Provide the (X, Y) coordinate of the cell's center where the given text is located.  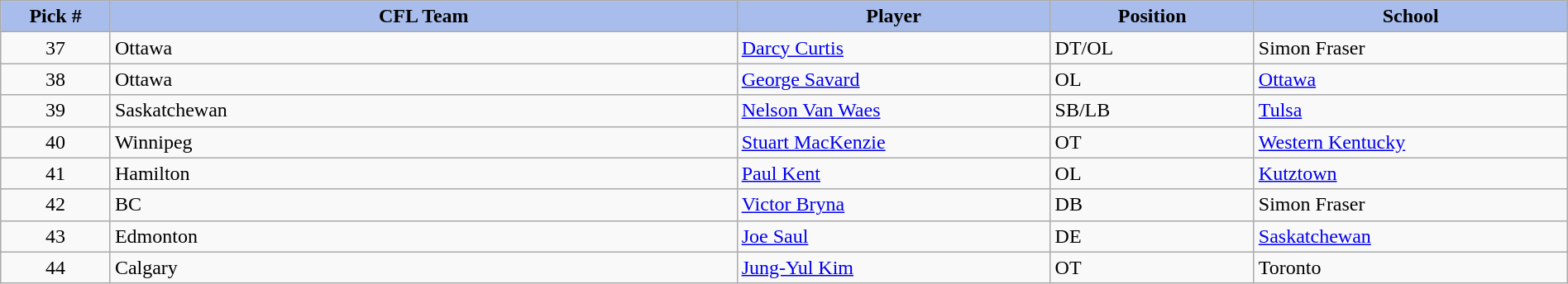
Player (893, 17)
Joe Saul (893, 236)
Jung-Yul Kim (893, 267)
Position (1152, 17)
Toronto (1411, 267)
Paul Kent (893, 173)
40 (56, 142)
Tulsa (1411, 111)
43 (56, 236)
39 (56, 111)
37 (56, 48)
DB (1152, 205)
Stuart MacKenzie (893, 142)
Victor Bryna (893, 205)
Edmonton (423, 236)
SB/LB (1152, 111)
44 (56, 267)
George Savard (893, 79)
School (1411, 17)
Western Kentucky (1411, 142)
DT/OL (1152, 48)
Kutztown (1411, 173)
42 (56, 205)
Calgary (423, 267)
DE (1152, 236)
Pick # (56, 17)
BC (423, 205)
Winnipeg (423, 142)
Nelson Van Waes (893, 111)
Darcy Curtis (893, 48)
CFL Team (423, 17)
Hamilton (423, 173)
41 (56, 173)
38 (56, 79)
